Determine the (X, Y) coordinate at the center of the cell enclosing the given text.  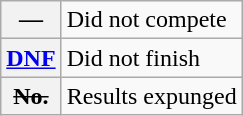
Did not finish (152, 58)
DNF (31, 58)
Results expunged (152, 96)
No. (31, 96)
Did not compete (152, 20)
— (31, 20)
